From the cell containing the given text, extract its center point as (x, y) coordinate. 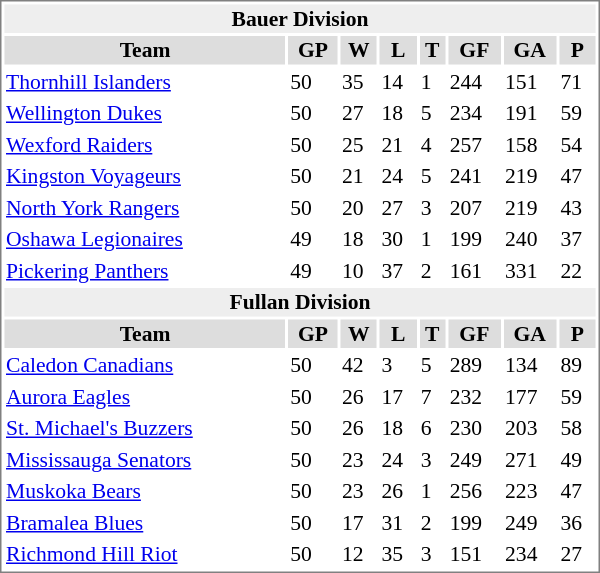
241 (474, 176)
36 (578, 522)
42 (358, 365)
14 (398, 82)
Wellington Dukes (144, 113)
244 (474, 82)
177 (530, 396)
43 (578, 208)
71 (578, 82)
Aurora Eagles (144, 396)
89 (578, 365)
191 (530, 113)
58 (578, 428)
25 (358, 144)
223 (530, 491)
Oshawa Legionaires (144, 239)
158 (530, 144)
207 (474, 208)
North York Rangers (144, 208)
31 (398, 522)
203 (530, 428)
Pickering Panthers (144, 270)
Bramalea Blues (144, 522)
232 (474, 396)
230 (474, 428)
4 (432, 144)
161 (474, 270)
Richmond Hill Riot (144, 554)
289 (474, 365)
22 (578, 270)
12 (358, 554)
134 (530, 365)
Muskoka Bears (144, 491)
20 (358, 208)
257 (474, 144)
240 (530, 239)
Caledon Canadians (144, 365)
Bauer Division (300, 18)
331 (530, 270)
30 (398, 239)
7 (432, 396)
271 (530, 460)
Kingston Voyageurs (144, 176)
256 (474, 491)
Wexford Raiders (144, 144)
St. Michael's Buzzers (144, 428)
Mississauga Senators (144, 460)
Thornhill Islanders (144, 82)
6 (432, 428)
54 (578, 144)
Fullan Division (300, 302)
10 (358, 270)
